Capture the cell that displays the provided text and extract its (x, y) central coordinate. 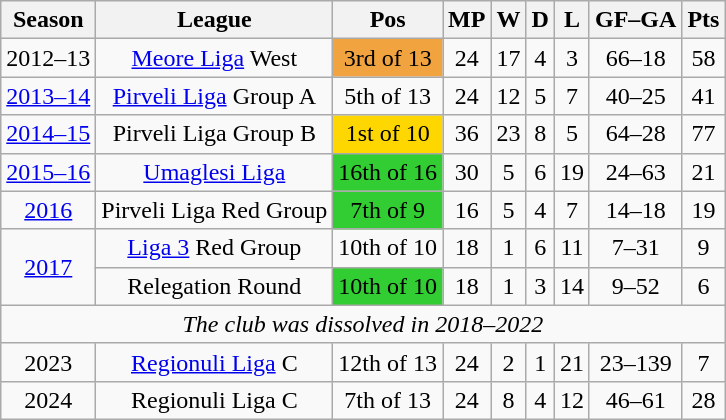
23 (508, 134)
W (508, 20)
MP (467, 20)
2015–16 (48, 172)
Liga 3 Red Group (214, 248)
77 (704, 134)
16 (467, 210)
14 (572, 286)
28 (704, 400)
9 (704, 248)
2 (508, 362)
Pirveli Liga Group A (214, 96)
Meore Liga West (214, 58)
GF–GA (635, 20)
58 (704, 58)
3rd of 13 (388, 58)
5th of 13 (388, 96)
2013–14 (48, 96)
66–18 (635, 58)
1st of 10 (388, 134)
7th of 13 (388, 400)
30 (467, 172)
2024 (48, 400)
16th of 16 (388, 172)
64–28 (635, 134)
Pirveli Liga Red Group (214, 210)
24–63 (635, 172)
League (214, 20)
36 (467, 134)
2017 (48, 267)
Umaglesi Liga (214, 172)
7–31 (635, 248)
Relegation Round (214, 286)
17 (508, 58)
2012–13 (48, 58)
41 (704, 96)
D (540, 20)
23–139 (635, 362)
Season (48, 20)
L (572, 20)
Pos (388, 20)
12th of 13 (388, 362)
14–18 (635, 210)
7th of 9 (388, 210)
2016 (48, 210)
2014–15 (48, 134)
11 (572, 248)
2023 (48, 362)
40–25 (635, 96)
Pirveli Liga Group B (214, 134)
46–61 (635, 400)
9–52 (635, 286)
The club was dissolved in 2018–2022 (363, 324)
Pts (704, 20)
